Identify which cell holds the provided text, then report its [x, y] central coordinate. 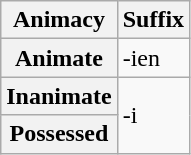
-i [153, 115]
Possessed [59, 134]
Animacy [59, 20]
Suffix [153, 20]
Animate [59, 58]
-ien [153, 58]
Inanimate [59, 96]
